Output the [X, Y] coordinate of the center of the cell containing the given text.  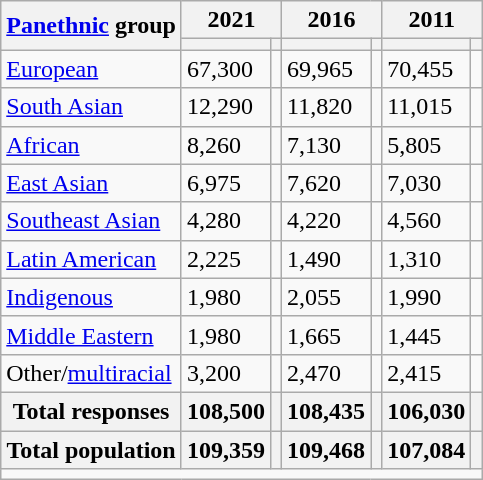
African [92, 145]
1,445 [426, 335]
7,030 [426, 183]
2021 [231, 20]
70,455 [426, 69]
Total responses [92, 411]
11,820 [326, 107]
7,620 [326, 183]
Latin American [92, 259]
Panethnic group [92, 26]
1,990 [426, 297]
2,055 [326, 297]
67,300 [226, 69]
4,220 [326, 221]
1,490 [326, 259]
Total population [92, 449]
2,470 [326, 373]
108,500 [226, 411]
1,665 [326, 335]
2016 [332, 20]
3,200 [226, 373]
South Asian [92, 107]
East Asian [92, 183]
12,290 [226, 107]
Southeast Asian [92, 221]
European [92, 69]
109,359 [226, 449]
107,084 [426, 449]
4,280 [226, 221]
1,310 [426, 259]
Other/multiracial [92, 373]
11,015 [426, 107]
69,965 [326, 69]
5,805 [426, 145]
2,415 [426, 373]
106,030 [426, 411]
6,975 [226, 183]
2,225 [226, 259]
4,560 [426, 221]
7,130 [326, 145]
Middle Eastern [92, 335]
2011 [432, 20]
8,260 [226, 145]
109,468 [326, 449]
108,435 [326, 411]
Indigenous [92, 297]
